Pinpoint the cell where the given text exists, returning its (x, y) midpoint coordinate. 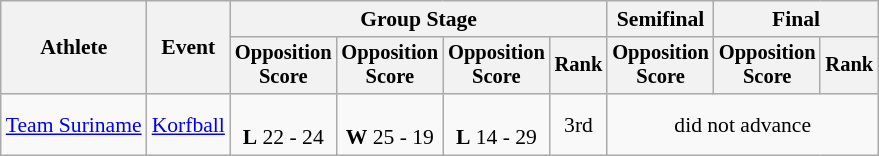
L 14 - 29 (496, 124)
Team Suriname (74, 124)
Semifinal (660, 19)
did not advance (742, 124)
W 25 - 19 (390, 124)
Event (188, 48)
Athlete (74, 48)
Final (796, 19)
3rd (579, 124)
L 22 - 24 (284, 124)
Group Stage (418, 19)
Korfball (188, 124)
